Output the [X, Y] coordinate of the center of the cell containing the given text.  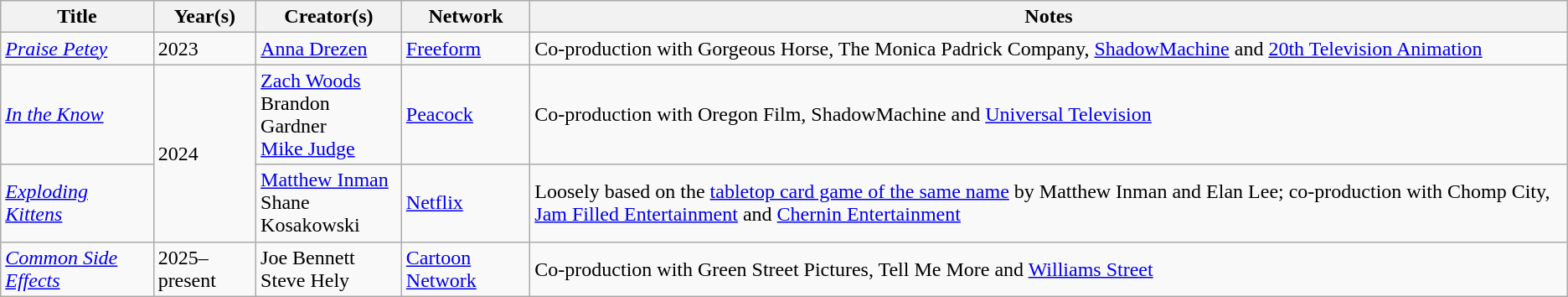
Network [466, 17]
Title [77, 17]
Notes [1049, 17]
Freeform [466, 49]
Zach WoodsBrandon GardnerMike Judge [329, 114]
Co-production with Oregon Film, ShadowMachine and Universal Television [1049, 114]
Creator(s) [329, 17]
2024 [204, 153]
Anna Drezen [329, 49]
2025–present [204, 268]
Co-production with Green Street Pictures, Tell Me More and Williams Street [1049, 268]
Exploding Kittens [77, 203]
In the Know [77, 114]
Joe BennettSteve Hely [329, 268]
Peacock [466, 114]
Matthew InmanShane Kosakowski [329, 203]
Praise Petey [77, 49]
Cartoon Network [466, 268]
Common Side Effects [77, 268]
2023 [204, 49]
Year(s) [204, 17]
Netflix [466, 203]
Co-production with Gorgeous Horse, The Monica Padrick Company, ShadowMachine and 20th Television Animation [1049, 49]
